Find where the given text appears and provide that cell's center as [X, Y] coordinate. 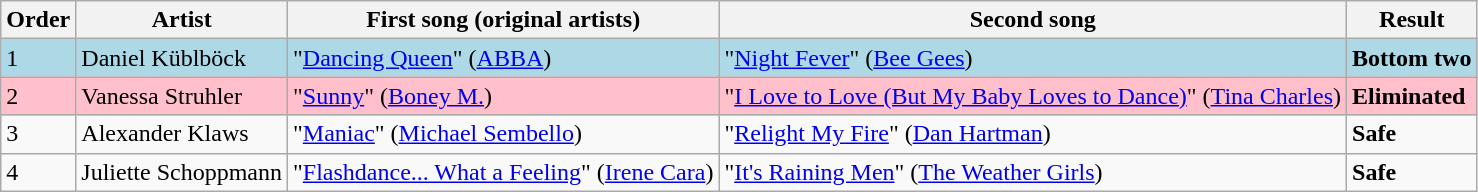
Second song [1033, 20]
Vanessa Struhler [182, 96]
1 [38, 58]
"Relight My Fire" (Dan Hartman) [1033, 134]
"Flashdance... What a Feeling" (Irene Cara) [504, 172]
"I Love to Love (But My Baby Loves to Dance)" (Tina Charles) [1033, 96]
Eliminated [1412, 96]
Juliette Schoppmann [182, 172]
3 [38, 134]
4 [38, 172]
"It's Raining Men" (The Weather Girls) [1033, 172]
First song (original artists) [504, 20]
"Maniac" (Michael Sembello) [504, 134]
"Sunny" (Boney M.) [504, 96]
Daniel Küblböck [182, 58]
Artist [182, 20]
Order [38, 20]
Bottom two [1412, 58]
"Night Fever" (Bee Gees) [1033, 58]
Result [1412, 20]
2 [38, 96]
Alexander Klaws [182, 134]
"Dancing Queen" (ABBA) [504, 58]
